Identify which cell holds the provided text, then report its [x, y] central coordinate. 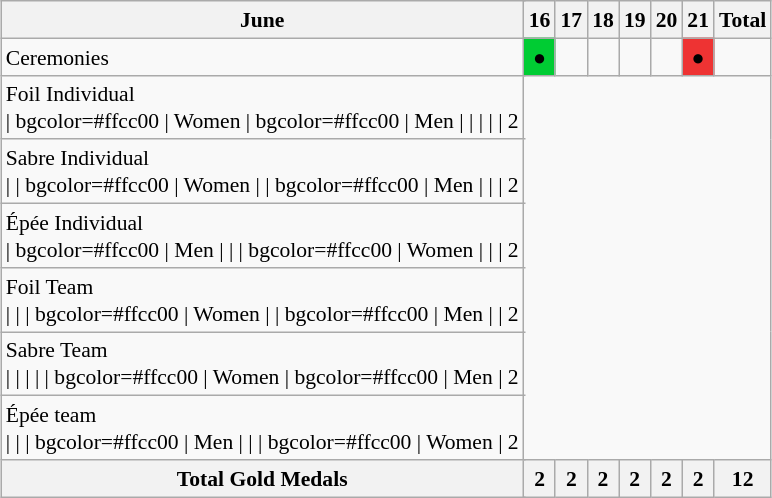
18 [603, 20]
Foil Individual| bgcolor=#ffcc00 | Women | bgcolor=#ffcc00 | Men | | | | | 2 [262, 107]
Foil Team| | | bgcolor=#ffcc00 | Women | | bgcolor=#ffcc00 | Men | | 2 [262, 299]
Sabre Team| | | | | bgcolor=#ffcc00 | Women | bgcolor=#ffcc00 | Men | 2 [262, 364]
16 [540, 20]
12 [742, 478]
Ceremonies [262, 56]
Total [742, 20]
Épée team| | | bgcolor=#ffcc00 | Men | | | bgcolor=#ffcc00 | Women | 2 [262, 428]
Total Gold Medals [262, 478]
Sabre Individual| | bgcolor=#ffcc00 | Women | | bgcolor=#ffcc00 | Men | | | 2 [262, 171]
Épée Individual| bgcolor=#ffcc00 | Men | | | bgcolor=#ffcc00 | Women | | | 2 [262, 235]
June [262, 20]
20 [667, 20]
19 [635, 20]
17 [571, 20]
21 [698, 20]
